Locate the cell with the specified text and output its [X, Y] center coordinate. 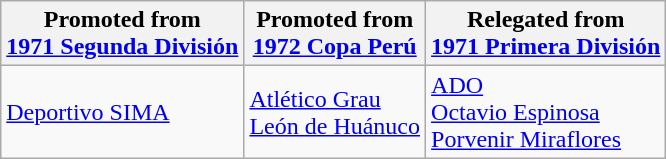
Relegated from1971 Primera División [546, 34]
Promoted from1971 Segunda División [122, 34]
Atlético Grau León de Huánuco [335, 112]
Deportivo SIMA [122, 112]
ADO Octavio Espinosa Porvenir Miraflores [546, 112]
Promoted from1972 Copa Perú [335, 34]
